Provide the [x, y] coordinate of the cell's center where the given text is located.  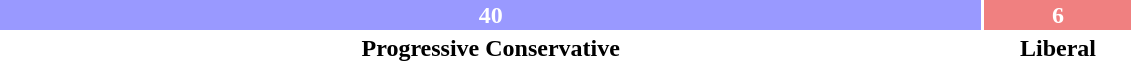
40 [490, 15]
6 [1058, 15]
